Pinpoint the cell where the given text exists, returning its [x, y] midpoint coordinate. 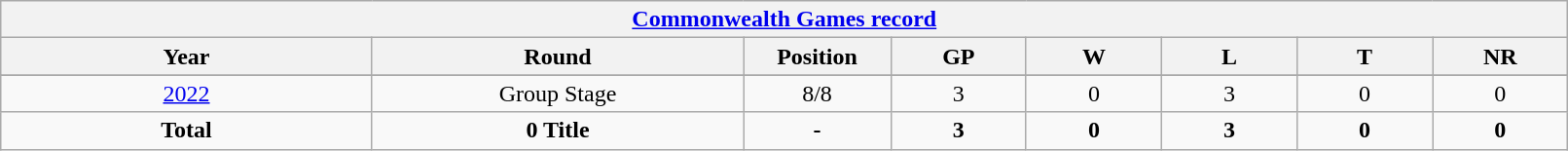
NR [1501, 57]
Group Stage [558, 94]
Commonwealth Games record [784, 19]
Total [187, 131]
- [818, 131]
Year [187, 57]
8/8 [818, 94]
GP [958, 57]
T [1365, 57]
Position [818, 57]
W [1094, 57]
0 Title [558, 131]
Round [558, 57]
L [1228, 57]
2022 [187, 94]
